Determine the (x, y) coordinate at the center of the cell enclosing the given text.  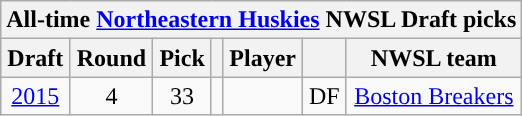
Player (263, 58)
2015 (36, 96)
Boston Breakers (434, 96)
DF (324, 96)
Draft (36, 58)
All-time Northeastern Huskies NWSL Draft picks (262, 20)
Pick (182, 58)
4 (112, 96)
33 (182, 96)
NWSL team (434, 58)
Round (112, 58)
